From the cell containing the given text, extract its center point as [x, y] coordinate. 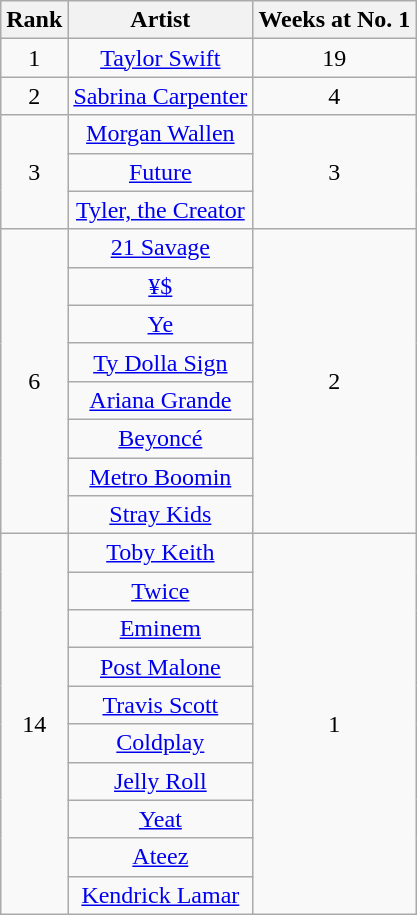
Metro Boomin [160, 477]
Twice [160, 591]
Morgan Wallen [160, 134]
Artist [160, 20]
6 [34, 381]
21 Savage [160, 248]
Coldplay [160, 743]
Ariana Grande [160, 400]
Ateez [160, 857]
Jelly Roll [160, 781]
Kendrick Lamar [160, 895]
Rank [34, 20]
Ye [160, 324]
Travis Scott [160, 705]
19 [334, 58]
Weeks at No. 1 [334, 20]
4 [334, 96]
Tyler, the Creator [160, 210]
Sabrina Carpenter [160, 96]
Yeat [160, 819]
Taylor Swift [160, 58]
Eminem [160, 629]
14 [34, 724]
Toby Keith [160, 553]
Stray Kids [160, 515]
Ty Dolla Sign [160, 362]
¥$ [160, 286]
Post Malone [160, 667]
Future [160, 172]
Beyoncé [160, 438]
